Identify which cell holds the provided text, then report its [x, y] central coordinate. 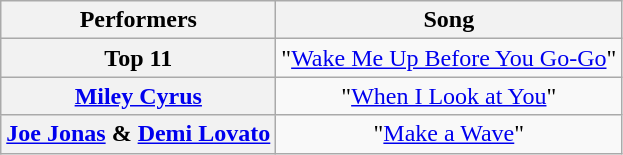
"When I Look at You" [449, 96]
"Make a Wave" [449, 134]
Joe Jonas & Demi Lovato [138, 134]
"Wake Me Up Before You Go-Go" [449, 58]
Miley Cyrus [138, 96]
Song [449, 20]
Performers [138, 20]
Top 11 [138, 58]
